Scan for the cell matching the given text and deliver its (X, Y) coordinate at center. 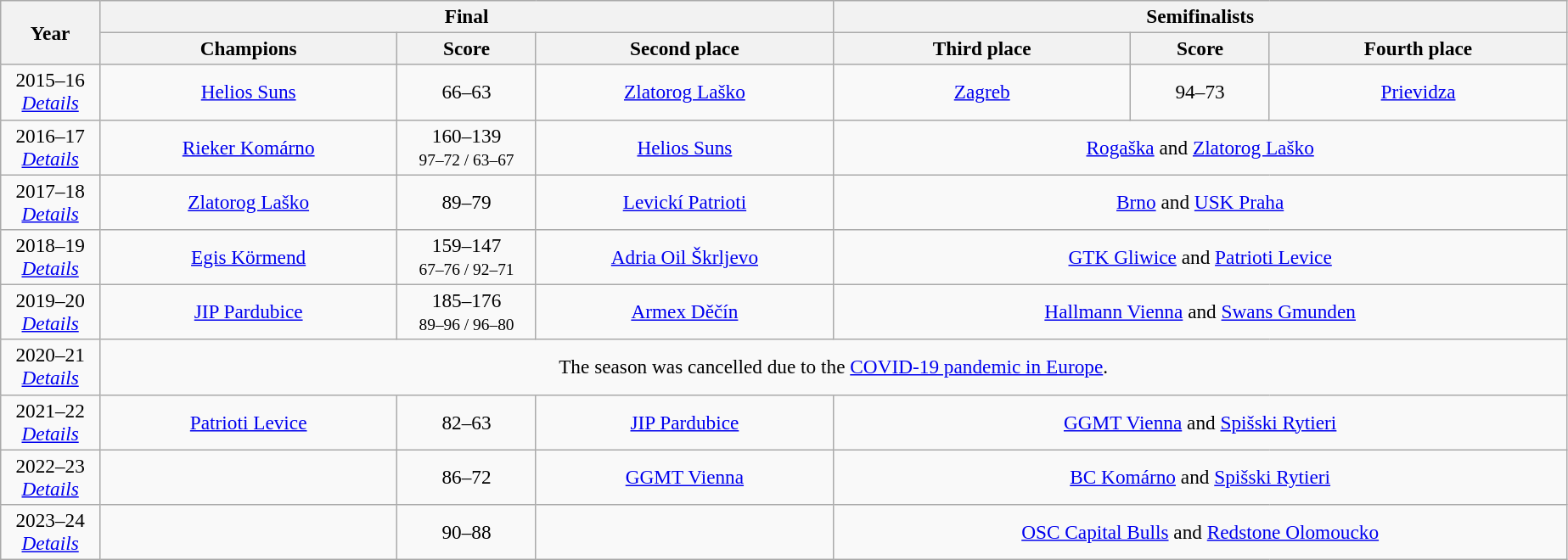
2022–23Details (51, 477)
89–79 (467, 202)
The season was cancelled due to the COVID-19 pandemic in Europe. (834, 367)
2018–19Details (51, 256)
86–72 (467, 477)
Semifinalists (1200, 16)
Prievidza (1418, 92)
Brno and USK Praha (1200, 202)
94–73 (1200, 92)
GTK Gliwice and Patrioti Levice (1200, 256)
GGMT Vienna (684, 477)
Hallmann Vienna and Swans Gmunden (1200, 312)
Champions (249, 48)
66–63 (467, 92)
Levickí Patrioti (684, 202)
Year (51, 32)
82–63 (467, 423)
Final (467, 16)
185–17689–96 / 96–80 (467, 312)
Zagreb (982, 92)
Adria Oil Škrljevo (684, 256)
2019–20Details (51, 312)
159–14767–76 / 92–71 (467, 256)
Second place (684, 48)
Egis Körmend (249, 256)
Rieker Komárno (249, 148)
OSC Capital Bulls and Redstone Olomoucko (1200, 531)
Third place (982, 48)
2016–17Details (51, 148)
90–88 (467, 531)
2023–24Details (51, 531)
2021–22Details (51, 423)
Patrioti Levice (249, 423)
Rogaška and Zlatorog Laško (1200, 148)
2020–21Details (51, 367)
BC Komárno and Spišski Rytieri (1200, 477)
160–13997–72 / 63–67 (467, 148)
2015–16Details (51, 92)
GGMT Vienna and Spišski Rytieri (1200, 423)
Fourth place (1418, 48)
2017–18Details (51, 202)
Armex Děčín (684, 312)
